Provide the [x, y] coordinate of the cell's center where the given text is located.  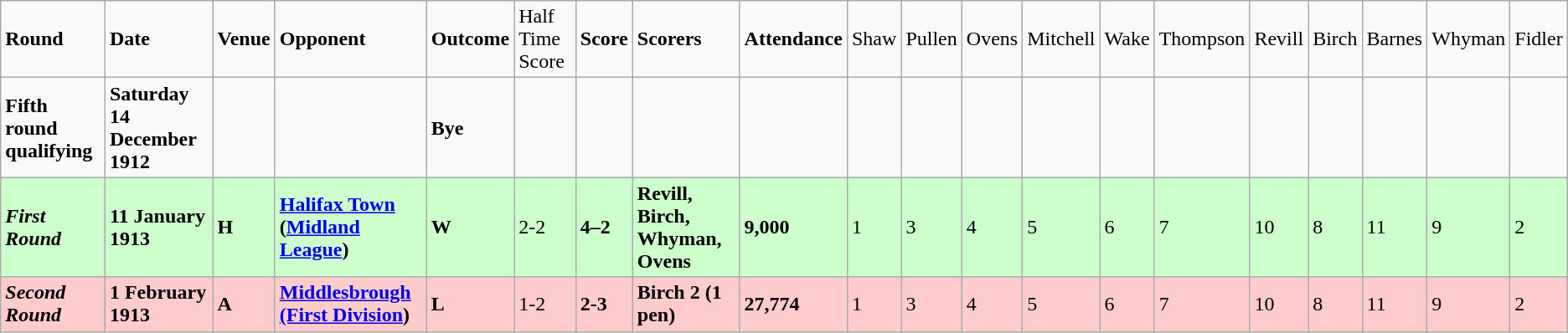
Outcome [470, 39]
Halifax Town (Midland League) [350, 228]
Attendance [793, 39]
Bye [470, 127]
H [244, 228]
Date [159, 39]
Ovens [992, 39]
Shaw [874, 39]
Whyman [1469, 39]
First Round [54, 228]
Middlesbrough (First Division) [350, 305]
Thompson [1202, 39]
Revill, Birch, Whyman, Ovens [686, 228]
2-2 [545, 228]
Revill [1279, 39]
4–2 [604, 228]
Score [604, 39]
Scorers [686, 39]
1 February 1913 [159, 305]
L [470, 305]
Saturday 14 December 1912 [159, 127]
Venue [244, 39]
2-3 [604, 305]
A [244, 305]
Fifth round qualifying [54, 127]
Wake [1127, 39]
Fidler [1539, 39]
27,774 [793, 305]
Half Time Score [545, 39]
W [470, 228]
Mitchell [1061, 39]
Pullen [931, 39]
Barnes [1395, 39]
1-2 [545, 305]
11 January 1913 [159, 228]
Birch [1335, 39]
Second Round [54, 305]
Birch 2 (1 pen) [686, 305]
Round [54, 39]
Opponent [350, 39]
9,000 [793, 228]
